Extract the [X, Y] coordinate from the center of the cell holding the provided text.  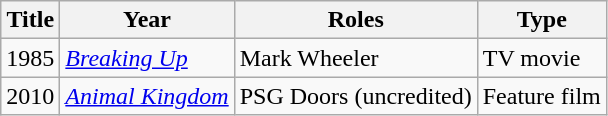
Breaking Up [147, 58]
Roles [356, 20]
Title [30, 20]
1985 [30, 58]
Animal Kingdom [147, 96]
Mark Wheeler [356, 58]
Year [147, 20]
Type [542, 20]
2010 [30, 96]
PSG Doors (uncredited) [356, 96]
Feature film [542, 96]
TV movie [542, 58]
